Detect which cell encompasses the target text, then output its (x, y) center coordinate. 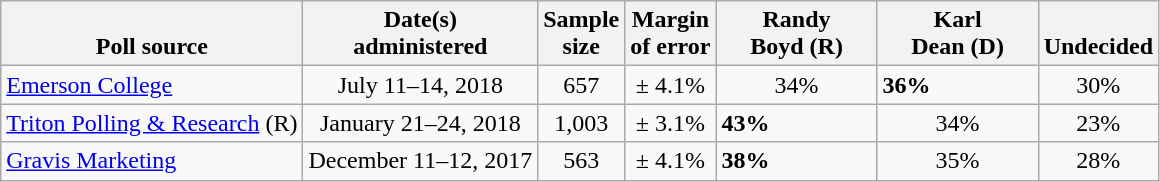
KarlDean (D) (958, 34)
Marginof error (670, 34)
30% (1098, 85)
1,003 (582, 123)
38% (796, 161)
July 11–14, 2018 (420, 85)
Date(s)administered (420, 34)
657 (582, 85)
Poll source (152, 34)
43% (796, 123)
23% (1098, 123)
January 21–24, 2018 (420, 123)
563 (582, 161)
Triton Polling & Research (R) (152, 123)
35% (958, 161)
28% (1098, 161)
Emerson College (152, 85)
36% (958, 85)
December 11–12, 2017 (420, 161)
Undecided (1098, 34)
± 3.1% (670, 123)
Samplesize (582, 34)
RandyBoyd (R) (796, 34)
Gravis Marketing (152, 161)
